Determine the [x, y] coordinate at the center of the cell enclosing the given text.  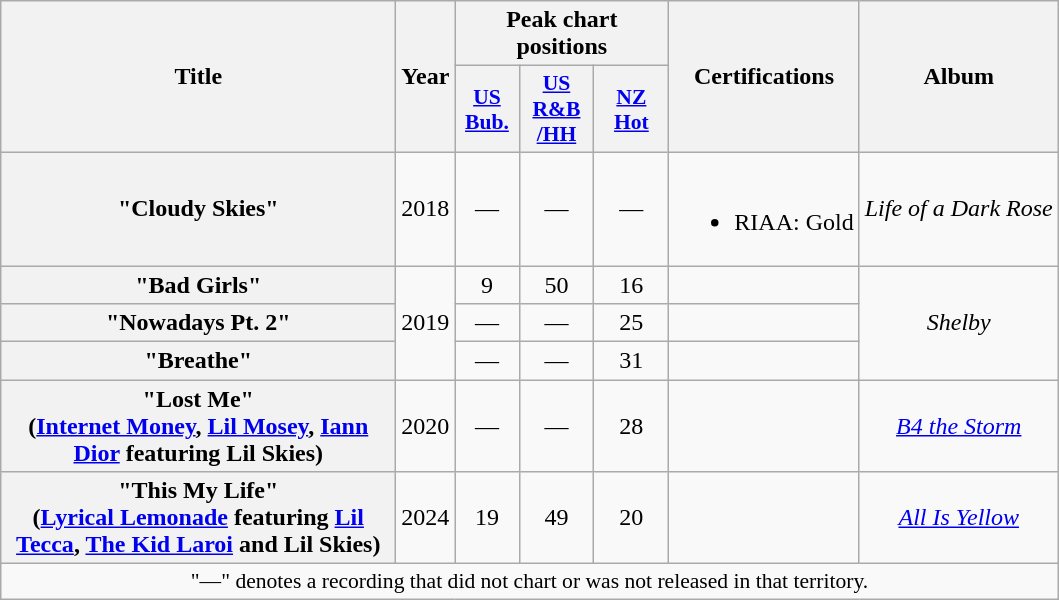
31 [632, 361]
USR&B/HH [556, 110]
Peak chart positions [562, 34]
16 [632, 285]
B4 the Storm [958, 426]
"This My Life"(Lyrical Lemonade featuring Lil Tecca, The Kid Laroi and Lil Skies) [198, 518]
"Breathe" [198, 361]
Title [198, 77]
Certifications [764, 77]
50 [556, 285]
"Cloudy Skies" [198, 208]
2019 [426, 323]
Album [958, 77]
19 [487, 518]
25 [632, 323]
Year [426, 77]
Shelby [958, 323]
2018 [426, 208]
9 [487, 285]
"Lost Me"(Internet Money, Lil Mosey, Iann Dior featuring Lil Skies) [198, 426]
"Nowadays Pt. 2" [198, 323]
2020 [426, 426]
RIAA: Gold [764, 208]
28 [632, 426]
Life of a Dark Rose [958, 208]
"—" denotes a recording that did not chart or was not released in that territory. [530, 582]
All Is Yellow [958, 518]
2024 [426, 518]
NZHot [632, 110]
49 [556, 518]
USBub. [487, 110]
"Bad Girls" [198, 285]
20 [632, 518]
